Find where the given text appears and provide that cell's center as (X, Y) coordinate. 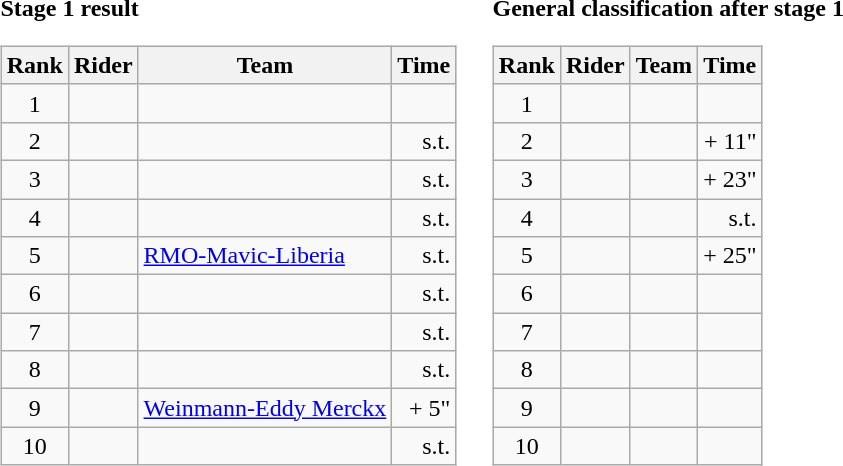
Weinmann-Eddy Merckx (265, 408)
+ 5" (424, 408)
RMO-Mavic-Liberia (265, 256)
+ 23" (730, 179)
+ 25" (730, 256)
+ 11" (730, 141)
